Detect which cell encompasses the target text, then output its [x, y] center coordinate. 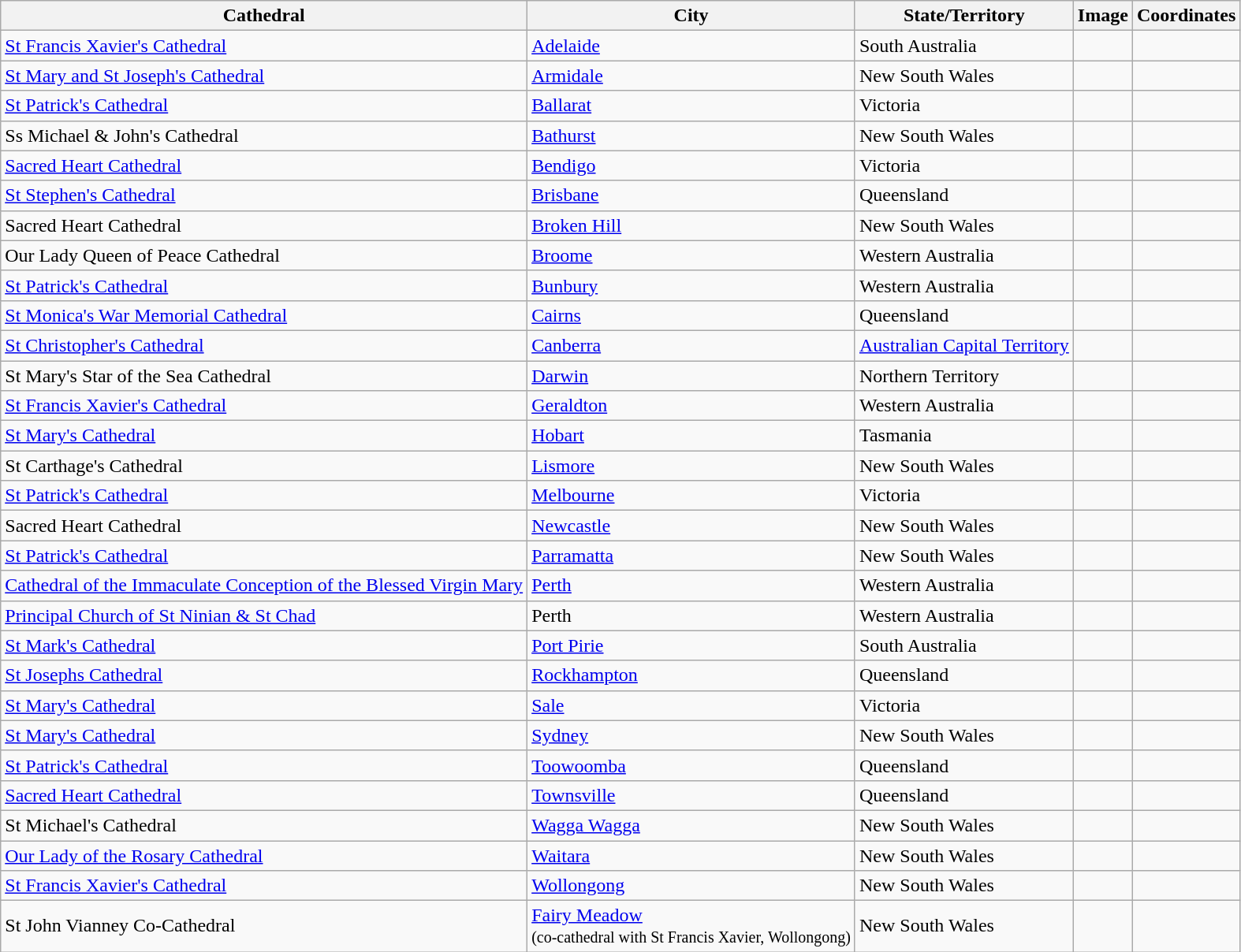
St Josephs Cathedral [264, 675]
Image [1102, 16]
Melbourne [691, 496]
Hobart [691, 436]
St Carthage's Cathedral [264, 466]
Principal Church of St Ninian & St Chad [264, 615]
Tasmania [963, 436]
Northern Territory [963, 376]
State/Territory [963, 16]
Lismore [691, 466]
Wagga Wagga [691, 825]
Newcastle [691, 526]
Ss Michael & John's Cathedral [264, 136]
Cairns [691, 315]
City [691, 16]
Our Lady of the Rosary Cathedral [264, 855]
St Mark's Cathedral [264, 645]
Rockhampton [691, 675]
Bunbury [691, 285]
Cathedral of the Immaculate Conception of the Blessed Virgin Mary [264, 586]
Port Pirie [691, 645]
St Christopher's Cathedral [264, 345]
Sale [691, 705]
Bathurst [691, 136]
St Stephen's Cathedral [264, 195]
Parramatta [691, 556]
St Monica's War Memorial Cathedral [264, 315]
Armidale [691, 76]
Cathedral [264, 16]
Canberra [691, 345]
Bendigo [691, 165]
Our Lady Queen of Peace Cathedral [264, 255]
Adelaide [691, 46]
Fairy Meadow(co-cathedral with St Francis Xavier, Wollongong) [691, 927]
Toowoomba [691, 765]
Broken Hill [691, 225]
St John Vianney Co-Cathedral [264, 927]
Waitara [691, 855]
Townsville [691, 795]
St Mary's Star of the Sea Cathedral [264, 376]
Ballarat [691, 106]
Darwin [691, 376]
Australian Capital Territory [963, 345]
Geraldton [691, 406]
Brisbane [691, 195]
St Michael's Cathedral [264, 825]
Broome [691, 255]
St Mary and St Joseph's Cathedral [264, 76]
Coordinates [1186, 16]
Sydney [691, 735]
Wollongong [691, 886]
